Pinpoint the cell where the given text exists, returning its [X, Y] midpoint coordinate. 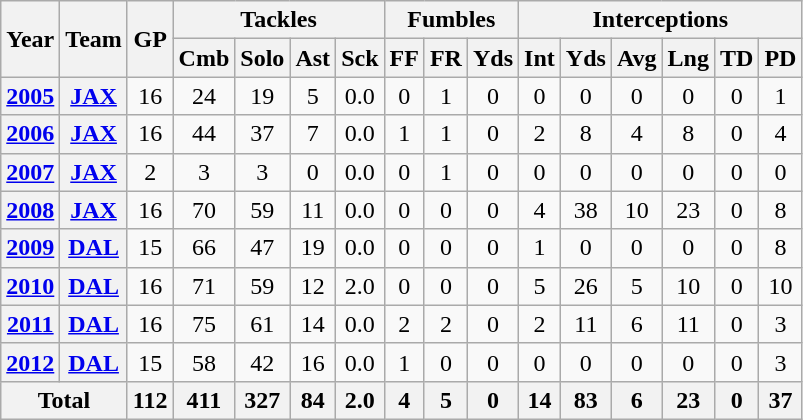
Total [64, 400]
Ast [313, 58]
2005 [30, 96]
FR [446, 58]
70 [204, 210]
24 [204, 96]
2008 [30, 210]
Int [540, 58]
327 [262, 400]
Sck [360, 58]
84 [313, 400]
2012 [30, 362]
Solo [262, 58]
FF [404, 58]
Year [30, 39]
2011 [30, 324]
2010 [30, 286]
42 [262, 362]
58 [204, 362]
PD [780, 58]
Fumbles [452, 20]
66 [204, 248]
71 [204, 286]
26 [586, 286]
Cmb [204, 58]
12 [313, 286]
411 [204, 400]
Avg [636, 58]
47 [262, 248]
2009 [30, 248]
TD [736, 58]
2007 [30, 172]
44 [204, 134]
38 [586, 210]
Interceptions [660, 20]
GP [150, 39]
Team [94, 39]
83 [586, 400]
2006 [30, 134]
Tackles [278, 20]
Lng [688, 58]
112 [150, 400]
75 [204, 324]
7 [313, 134]
61 [262, 324]
